Output the (X, Y) coordinate of the center of the cell containing the given text.  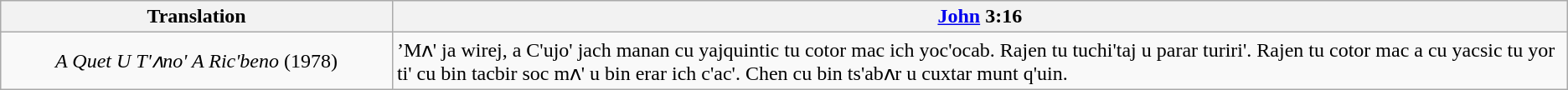
John 3:16 (980, 17)
A Quet U T'ʌno' A Ric'beno (1978) (197, 61)
Translation (197, 17)
